Return (x, y) of the center of cell containing provided text 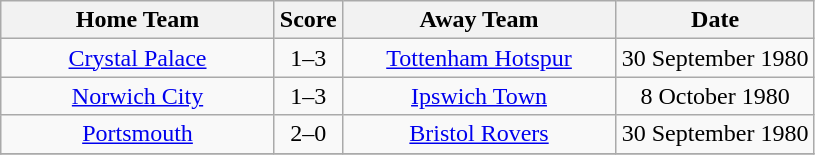
Score (308, 20)
Crystal Palace (138, 58)
Ipswich Town (479, 96)
Bristol Rovers (479, 134)
Tottenham Hotspur (479, 58)
Away Team (479, 20)
Norwich City (138, 96)
8 October 1980 (716, 96)
2–0 (308, 134)
Portsmouth (138, 134)
Home Team (138, 20)
Date (716, 20)
